Return the (x, y) coordinate for the center point of the cell that contains the specified text.  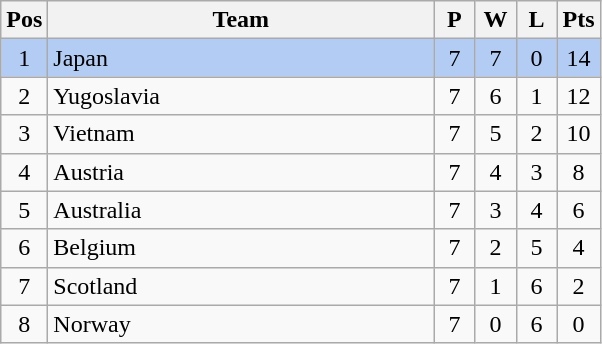
12 (578, 96)
L (536, 20)
Norway (241, 324)
Austria (241, 172)
Yugoslavia (241, 96)
Scotland (241, 286)
Australia (241, 210)
10 (578, 134)
Pts (578, 20)
14 (578, 58)
Team (241, 20)
W (496, 20)
Vietnam (241, 134)
Pos (24, 20)
Belgium (241, 248)
P (454, 20)
Japan (241, 58)
